Output the (X, Y) coordinate of the center of the cell containing the given text.  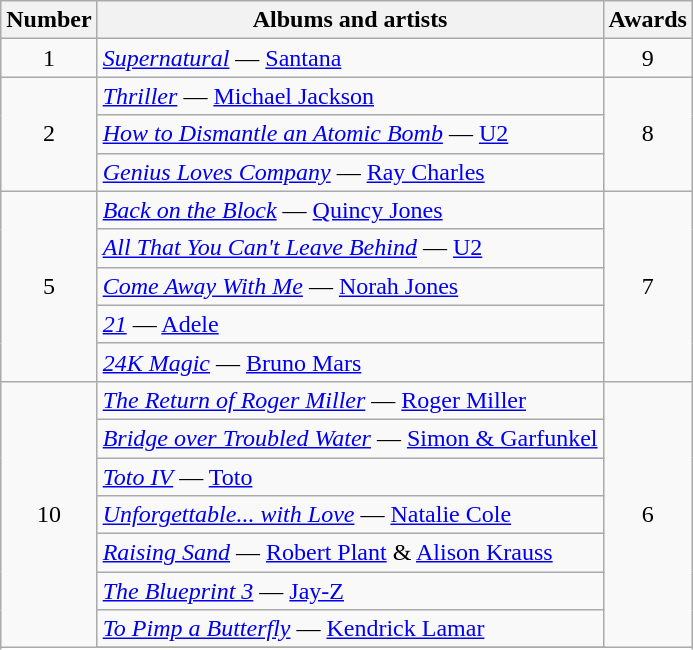
1 (49, 58)
Back on the Block — Quincy Jones (350, 210)
Bridge over Troubled Water — Simon & Garfunkel (350, 438)
Raising Sand — Robert Plant & Alison Krauss (350, 553)
Toto IV — Toto (350, 477)
To Pimp a Butterfly — Kendrick Lamar (350, 629)
Supernatural — Santana (350, 58)
Unforgettable... with Love — Natalie Cole (350, 515)
7 (648, 286)
The Return of Roger Miller — Roger Miller (350, 400)
10 (49, 514)
8 (648, 134)
How to Dismantle an Atomic Bomb — U2 (350, 134)
Awards (648, 20)
All That You Can't Leave Behind — U2 (350, 248)
2 (49, 134)
Albums and artists (350, 20)
Genius Loves Company — Ray Charles (350, 172)
5 (49, 286)
Come Away With Me — Norah Jones (350, 286)
The Blueprint 3 — Jay-Z (350, 591)
6 (648, 514)
Thriller — Michael Jackson (350, 96)
Number (49, 20)
9 (648, 58)
21 — Adele (350, 324)
24K Magic — Bruno Mars (350, 362)
